Pinpoint the cell where the given text exists, returning its (X, Y) midpoint coordinate. 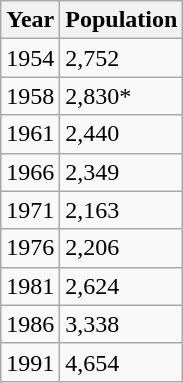
Population (122, 20)
1958 (30, 96)
1991 (30, 362)
1961 (30, 134)
1954 (30, 58)
1966 (30, 172)
1976 (30, 248)
2,206 (122, 248)
Year (30, 20)
2,163 (122, 210)
1971 (30, 210)
2,440 (122, 134)
2,624 (122, 286)
1981 (30, 286)
2,752 (122, 58)
1986 (30, 324)
2,349 (122, 172)
2,830* (122, 96)
3,338 (122, 324)
4,654 (122, 362)
